Identify which cell holds the provided text, then report its (x, y) central coordinate. 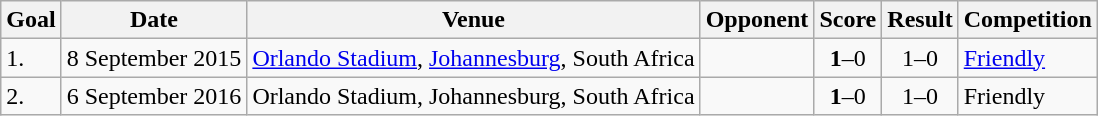
Goal (31, 20)
Date (154, 20)
2. (31, 96)
6 September 2016 (154, 96)
Venue (474, 20)
Opponent (757, 20)
1. (31, 58)
8 September 2015 (154, 58)
Competition (1028, 20)
Score (848, 20)
Result (920, 20)
